Find where the given text appears and provide that cell's center as (x, y) coordinate. 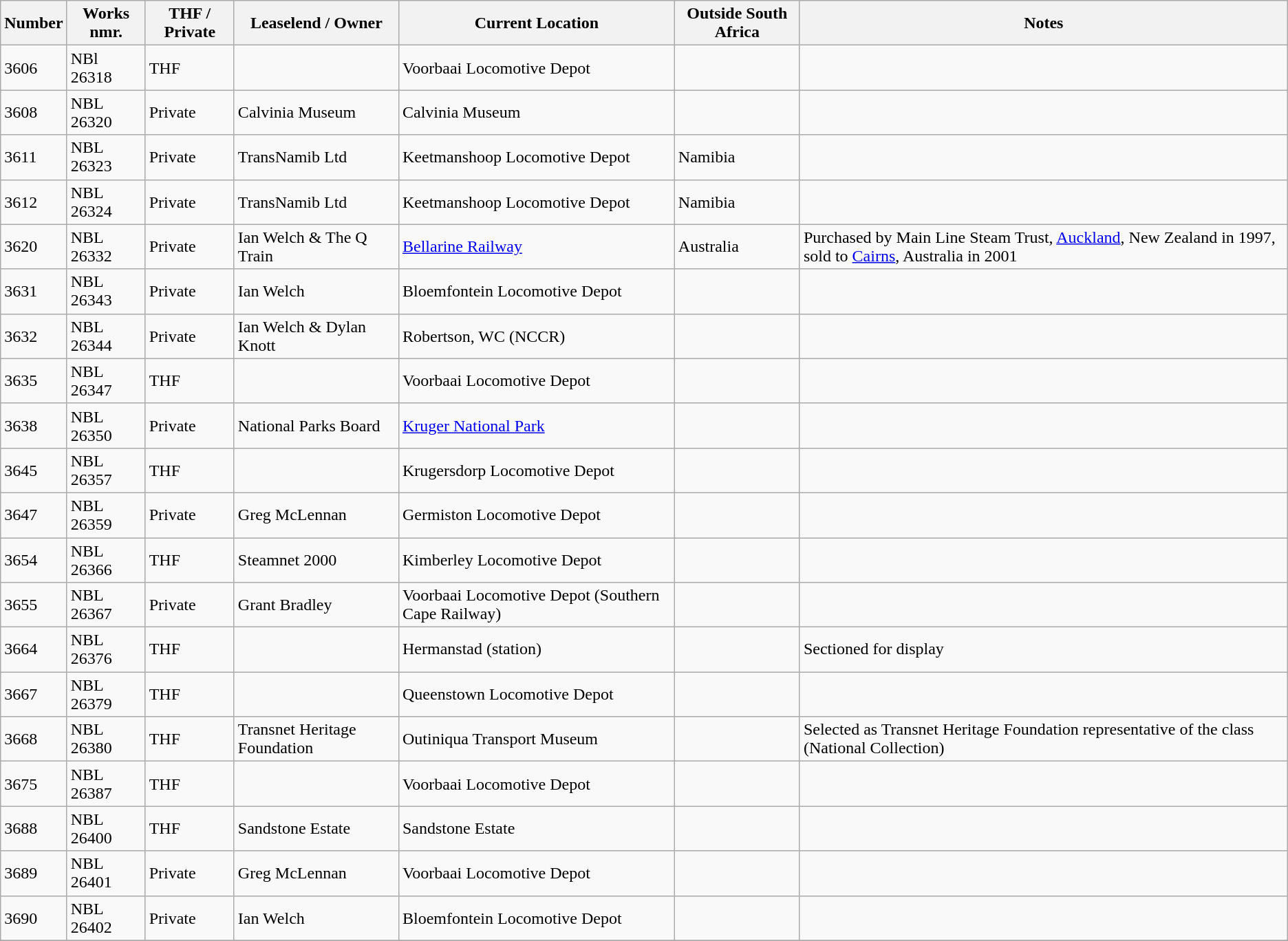
Current Location (537, 23)
NBL 26357 (106, 470)
Notes (1043, 23)
Leaselend / Owner (316, 23)
3631 (34, 292)
3611 (34, 157)
Steamnet 2000 (316, 560)
3689 (34, 874)
NBL 26387 (106, 784)
National Parks Board (316, 425)
Grant Bradley (316, 605)
3647 (34, 515)
NBL 26320 (106, 113)
Kimberley Locomotive Depot (537, 560)
NBL 26350 (106, 425)
NBL 26402 (106, 918)
3612 (34, 202)
NBL 26380 (106, 739)
NBL 26323 (106, 157)
Purchased by Main Line Steam Trust, Auckland, New Zealand in 1997, sold to Cairns, Australia in 2001 (1043, 246)
Queenstown Locomotive Depot (537, 695)
3654 (34, 560)
3606 (34, 67)
3688 (34, 828)
3668 (34, 739)
Voorbaai Locomotive Depot (Southern Cape Railway) (537, 605)
NBL 26366 (106, 560)
Outiniqua Transport Museum (537, 739)
Robertson, WC (NCCR) (537, 336)
Kruger National Park (537, 425)
Outside South Africa (737, 23)
3620 (34, 246)
3635 (34, 381)
Germiston Locomotive Depot (537, 515)
NBL 26379 (106, 695)
Ian Welch & Dylan Knott (316, 336)
3675 (34, 784)
NBL 26376 (106, 649)
NBL 26359 (106, 515)
Krugersdorp Locomotive Depot (537, 470)
NBL 26343 (106, 292)
NBL 26401 (106, 874)
3645 (34, 470)
3667 (34, 695)
NBL 26324 (106, 202)
3608 (34, 113)
THF / Private (190, 23)
3655 (34, 605)
NBl 26318 (106, 67)
Australia (737, 246)
NBL 26367 (106, 605)
3690 (34, 918)
NBL 26347 (106, 381)
Number (34, 23)
NBL 26332 (106, 246)
NBL 26344 (106, 336)
Bellarine Railway (537, 246)
Ian Welch & The Q Train (316, 246)
Transnet Heritage Foundation (316, 739)
Works nmr. (106, 23)
Selected as Transnet Heritage Foundation representative of the class (National Collection) (1043, 739)
NBL 26400 (106, 828)
3664 (34, 649)
Sectioned for display (1043, 649)
3632 (34, 336)
3638 (34, 425)
Hermanstad (station) (537, 649)
